Provide the (X, Y) coordinate of the cell's center where the given text is located.  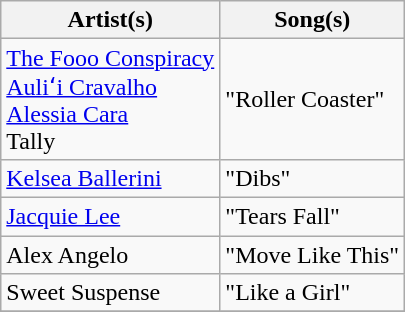
Jacquie Lee (110, 216)
Alex Angelo (110, 255)
The Fooo ConspiracyAuliʻi CravalhoAlessia CaraTally (110, 100)
"Move Like This" (312, 255)
Kelsea Ballerini (110, 178)
"Tears Fall" (312, 216)
Sweet Suspense (110, 293)
Artist(s) (110, 20)
"Like a Girl" (312, 293)
"Roller Coaster" (312, 100)
"Dibs" (312, 178)
Song(s) (312, 20)
